Return the [X, Y] coordinate for the center point of the cell that contains the specified text.  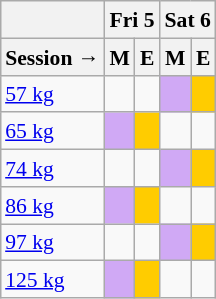
86 kg [52, 204]
65 kg [52, 130]
125 kg [52, 280]
Session → [52, 56]
57 kg [52, 94]
97 kg [52, 242]
74 kg [52, 168]
Fri 5 [132, 20]
Sat 6 [188, 20]
